Find where the given text appears and provide that cell's center as [X, Y] coordinate. 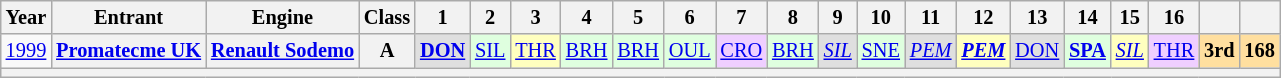
1999 [26, 51]
CRO [742, 51]
Promatecme UK [128, 51]
1 [442, 17]
A [387, 51]
10 [881, 17]
13 [1037, 17]
168 [1259, 51]
14 [1088, 17]
16 [1174, 17]
Year [26, 17]
Renault Sodemo [282, 51]
15 [1130, 17]
OUL [690, 51]
Class [387, 17]
12 [983, 17]
5 [638, 17]
SPA [1088, 51]
Engine [282, 17]
6 [690, 17]
Entrant [128, 17]
7 [742, 17]
9 [838, 17]
11 [931, 17]
4 [587, 17]
2 [490, 17]
8 [793, 17]
3 [535, 17]
3rd [1219, 51]
SNE [881, 51]
